Provide the [X, Y] coordinate of the cell's center where the given text is located.  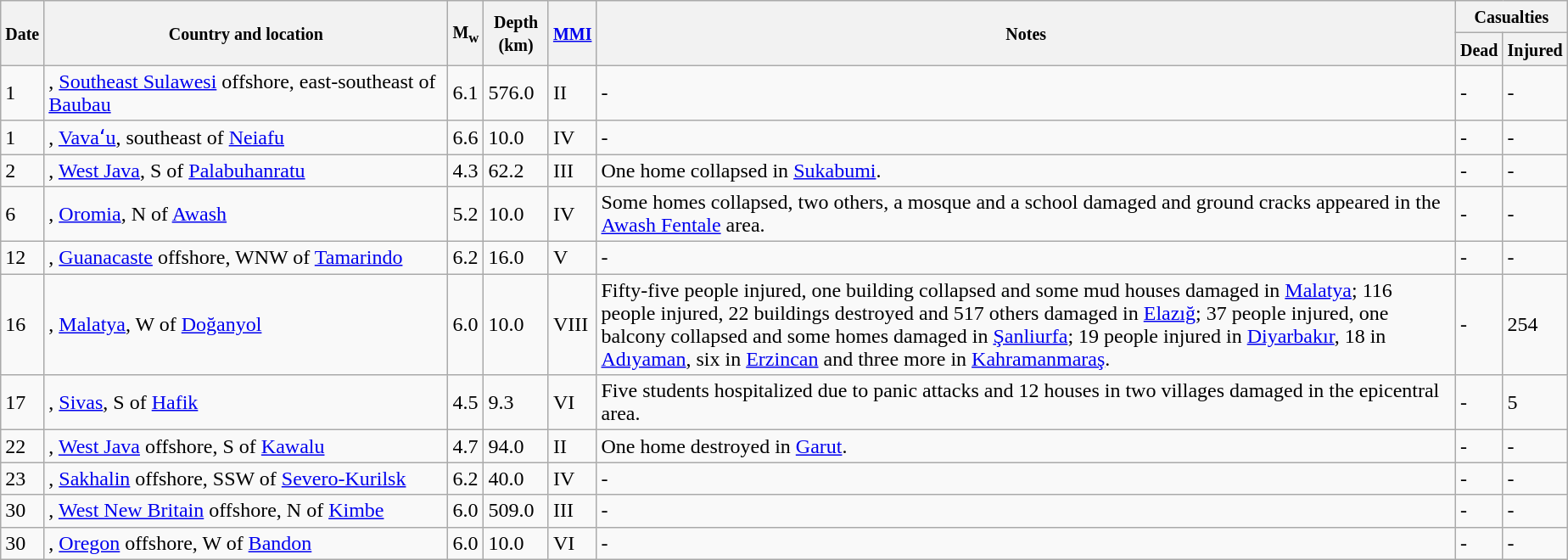
Depth (km) [516, 33]
, Sakhalin offshore, SSW of Severo-Kurilsk [246, 479]
254 [1535, 324]
16.0 [516, 258]
VIII [572, 324]
V [572, 258]
, West Java offshore, S of Kawalu [246, 446]
4.7 [466, 446]
576.0 [516, 93]
, Oromia, N of Awash [246, 214]
One home destroyed in Garut. [1026, 446]
, Sivas, S of Hafik [246, 402]
5 [1535, 402]
, Guanacaste offshore, WNW of Tamarindo [246, 258]
6 [22, 214]
9.3 [516, 402]
Notes [1026, 33]
4.3 [466, 171]
Country and location [246, 33]
509.0 [516, 511]
94.0 [516, 446]
4.5 [466, 402]
, Oregon offshore, W of Bandon [246, 543]
, Vavaʻu, southeast of Neiafu [246, 137]
16 [22, 324]
12 [22, 258]
17 [22, 402]
, West New Britain offshore, N of Kimbe [246, 511]
40.0 [516, 479]
23 [22, 479]
Five students hospitalized due to panic attacks and 12 houses in two villages damaged in the epicentral area. [1026, 402]
One home collapsed in Sukabumi. [1026, 171]
Injured [1535, 49]
Mw [466, 33]
2 [22, 171]
MMI [572, 33]
6.1 [466, 93]
6.6 [466, 137]
Date [22, 33]
Casualties [1511, 17]
5.2 [466, 214]
, West Java, S of Palabuhanratu [246, 171]
62.2 [516, 171]
22 [22, 446]
Dead [1479, 49]
, Malatya, W of Doğanyol [246, 324]
Some homes collapsed, two others, a mosque and a school damaged and ground cracks appeared in the Awash Fentale area. [1026, 214]
, Southeast Sulawesi offshore, east-southeast of Baubau [246, 93]
